Detect which cell encompasses the target text, then output its [x, y] center coordinate. 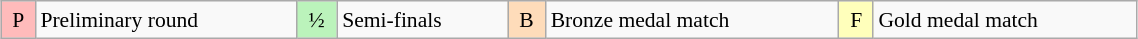
Semi-finals [422, 20]
F [856, 20]
Gold medal match [1005, 20]
B [527, 20]
½ [316, 20]
P [18, 20]
Bronze medal match [692, 20]
Preliminary round [166, 20]
